Search for the cell housing the specified text and yield its [x, y] center coordinate. 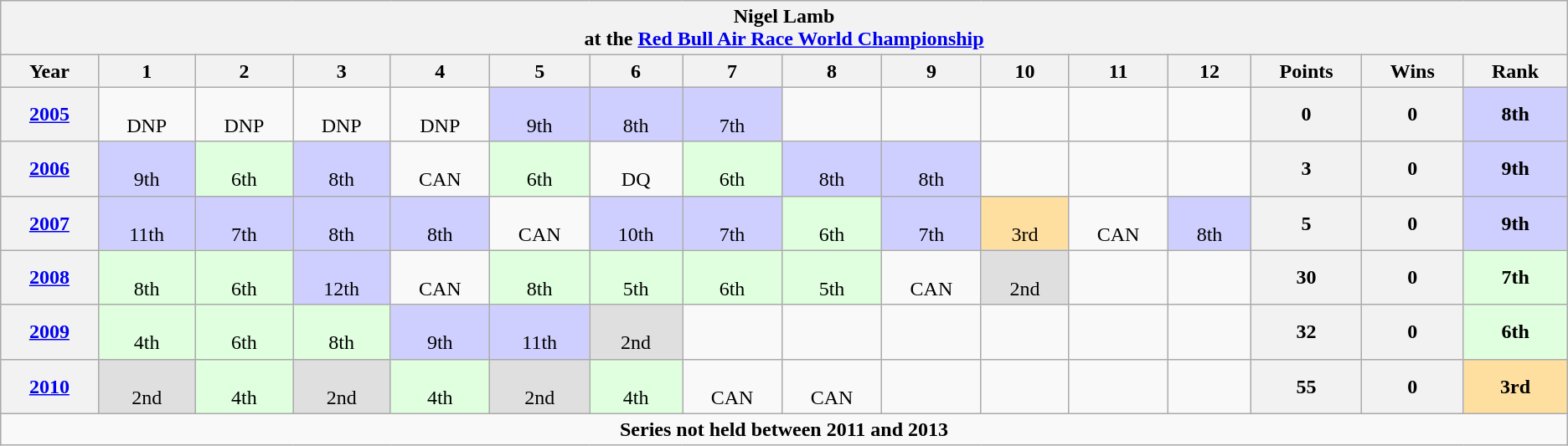
2006 [49, 169]
Rank [1515, 71]
2009 [49, 331]
6 [637, 71]
12th [342, 278]
2005 [49, 114]
2 [244, 71]
1 [147, 71]
4 [441, 71]
Nigel Lambat the Red Bull Air Race World Championship [784, 28]
8 [833, 71]
DQ [637, 169]
30 [1306, 278]
7 [732, 71]
11 [1119, 71]
12 [1210, 71]
10 [1024, 71]
10th [637, 223]
Year [49, 71]
2007 [49, 223]
Series not held between 2011 and 2013 [784, 429]
Points [1306, 71]
9 [931, 71]
32 [1306, 331]
55 [1306, 387]
Wins [1412, 71]
2010 [49, 387]
2008 [49, 278]
